For the text-containing cell, return its midpoint in (X, Y) coordinate format. 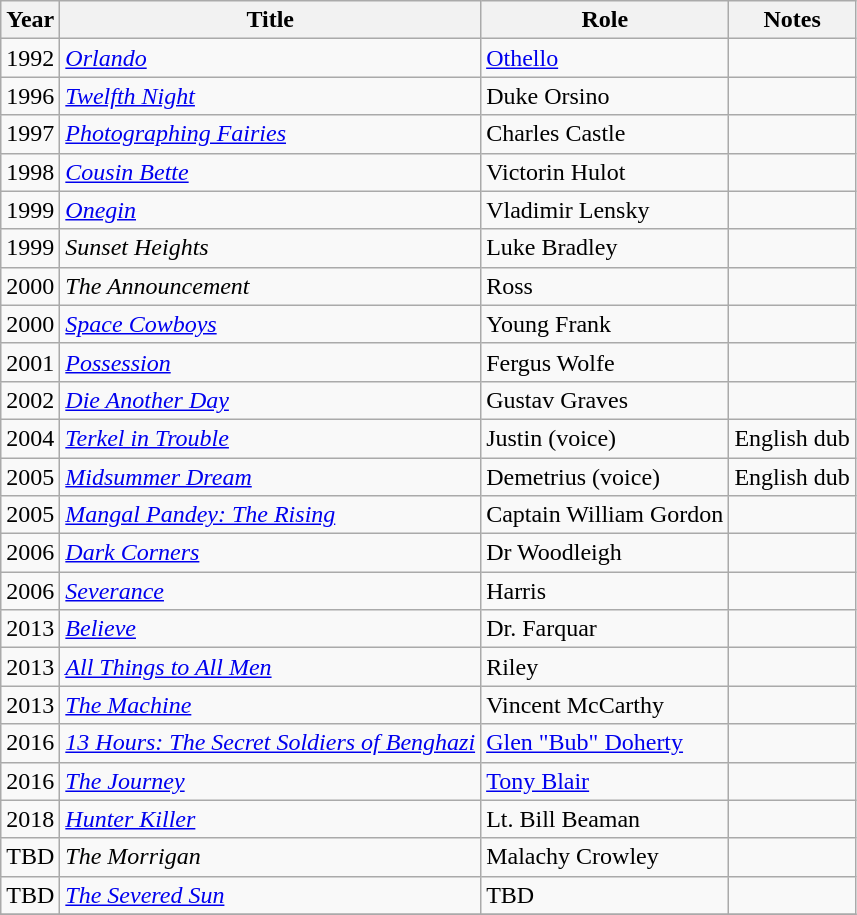
Victorin Hulot (605, 172)
Duke Orsino (605, 96)
Young Frank (605, 324)
The Morrigan (270, 857)
Malachy Crowley (605, 857)
1992 (30, 58)
Terkel in Trouble (270, 438)
Tony Blair (605, 781)
Hunter Killer (270, 819)
Vladimir Lensky (605, 210)
Harris (605, 591)
Ross (605, 286)
Sunset Heights (270, 248)
Severance (270, 591)
2018 (30, 819)
Justin (voice) (605, 438)
Notes (792, 20)
Possession (270, 362)
Lt. Bill Beaman (605, 819)
Charles Castle (605, 134)
Demetrius (voice) (605, 477)
Dr. Farquar (605, 629)
2004 (30, 438)
Gustav Graves (605, 400)
Year (30, 20)
All Things to All Men (270, 667)
Space Cowboys (270, 324)
Dr Woodleigh (605, 553)
The Severed Sun (270, 895)
Twelfth Night (270, 96)
2002 (30, 400)
Vincent McCarthy (605, 705)
Role (605, 20)
Fergus Wolfe (605, 362)
Title (270, 20)
Cousin Bette (270, 172)
1998 (30, 172)
The Announcement (270, 286)
Riley (605, 667)
The Journey (270, 781)
Orlando (270, 58)
1997 (30, 134)
Othello (605, 58)
Glen "Bub" Doherty (605, 743)
Dark Corners (270, 553)
Onegin (270, 210)
Captain William Gordon (605, 515)
Luke Bradley (605, 248)
13 Hours: The Secret Soldiers of Benghazi (270, 743)
Believe (270, 629)
Mangal Pandey: The Rising (270, 515)
Photographing Fairies (270, 134)
The Machine (270, 705)
Die Another Day (270, 400)
Midsummer Dream (270, 477)
2001 (30, 362)
1996 (30, 96)
